Return the (x, y) coordinate for the center point of the cell that contains the specified text.  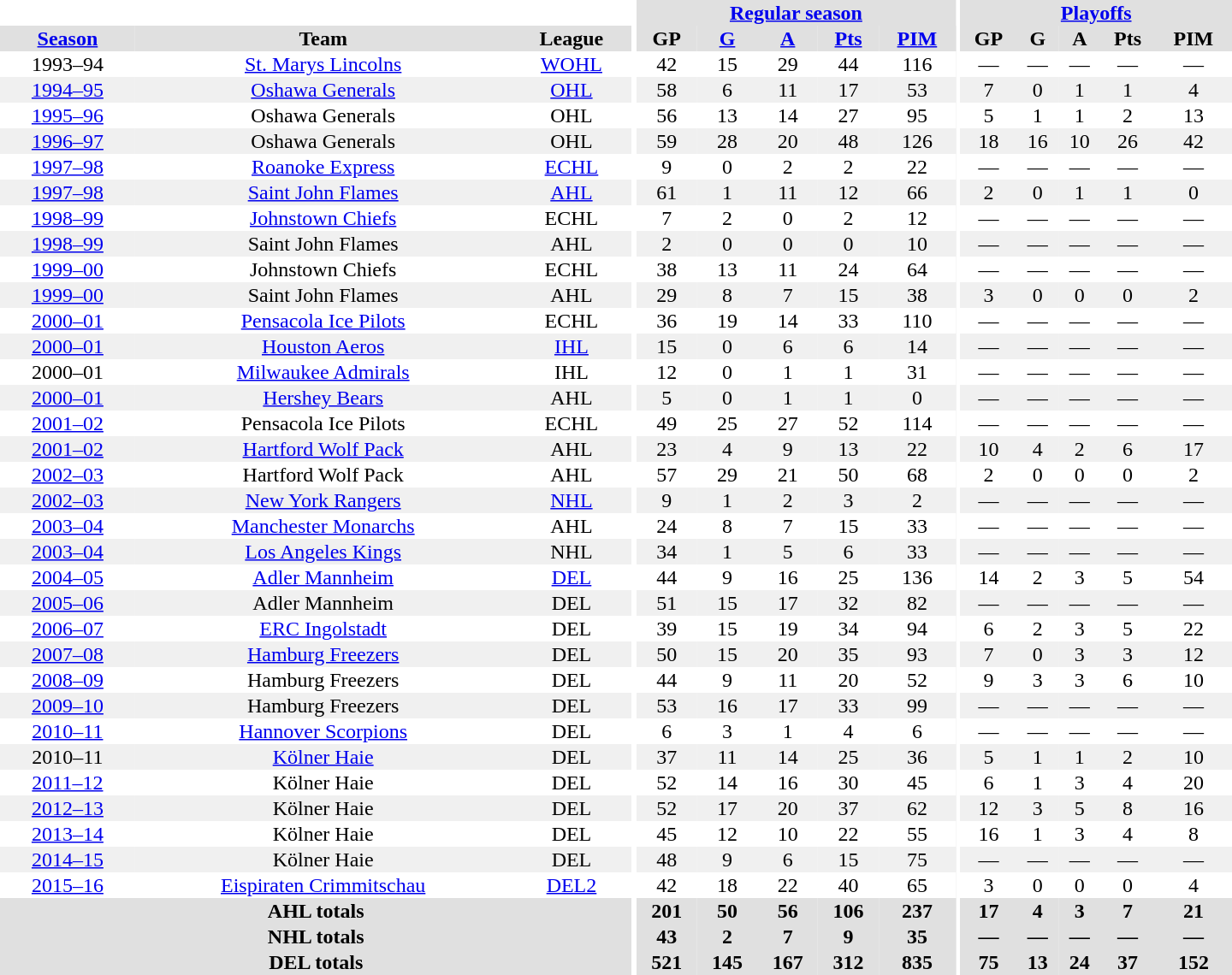
AHL totals (316, 911)
126 (917, 141)
99 (917, 706)
2014–15 (68, 860)
65 (917, 885)
106 (849, 911)
55 (917, 834)
54 (1193, 577)
49 (667, 423)
Team (323, 38)
51 (667, 603)
2012–13 (68, 808)
Hershey Bears (323, 398)
Hannover Scorpions (323, 731)
ERC Ingolstadt (323, 629)
835 (917, 962)
2005–06 (68, 603)
1993–94 (68, 64)
NHL totals (316, 937)
League (572, 38)
2011–12 (68, 783)
521 (667, 962)
New York Rangers (323, 500)
30 (849, 783)
2015–16 (68, 885)
Manchester Monarchs (323, 526)
68 (917, 475)
Playoffs (1096, 13)
64 (917, 269)
WOHL (572, 64)
110 (917, 321)
Eispiraten Crimmitschau (323, 885)
St. Marys Lincolns (323, 64)
2008–09 (68, 680)
93 (917, 654)
61 (667, 192)
43 (667, 937)
2013–14 (68, 834)
26 (1128, 141)
59 (667, 141)
136 (917, 577)
2009–10 (68, 706)
82 (917, 603)
62 (917, 808)
Milwaukee Admirals (323, 372)
94 (917, 629)
1996–97 (68, 141)
116 (917, 64)
167 (787, 962)
32 (849, 603)
2007–08 (68, 654)
23 (667, 449)
152 (1193, 962)
145 (727, 962)
95 (917, 115)
Los Angeles Kings (323, 552)
2006–07 (68, 629)
57 (667, 475)
Roanoke Express (323, 167)
28 (727, 141)
40 (849, 885)
1995–96 (68, 115)
Season (68, 38)
66 (917, 192)
Houston Aeros (323, 346)
58 (667, 90)
114 (917, 423)
39 (667, 629)
201 (667, 911)
2004–05 (68, 577)
DEL totals (316, 962)
237 (917, 911)
312 (849, 962)
1994–95 (68, 90)
Regular season (796, 13)
DEL2 (572, 885)
31 (917, 372)
